Extract the (X, Y) coordinate from the center of the cell holding the provided text.  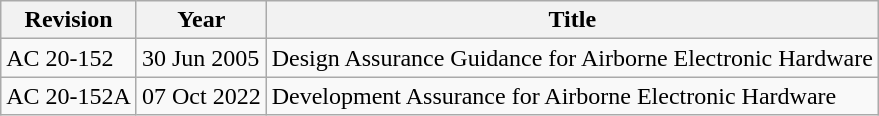
Design Assurance Guidance for Airborne Electronic Hardware (572, 58)
Title (572, 20)
30 Jun 2005 (201, 58)
Development Assurance for Airborne Electronic Hardware (572, 96)
AC 20-152A (69, 96)
Year (201, 20)
07 Oct 2022 (201, 96)
AC 20-152 (69, 58)
Revision (69, 20)
